Return the [x, y] coordinate for the center point of the cell that contains the specified text.  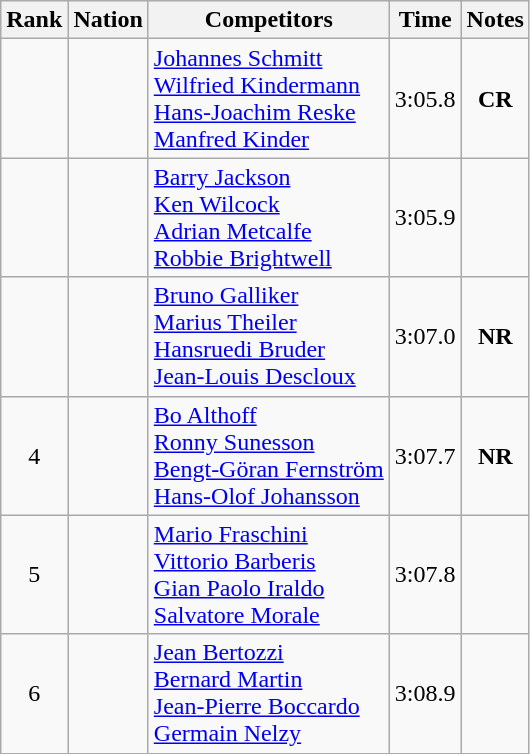
3:05.8 [425, 98]
Jean BertozziBernard MartinJean-Pierre BoccardoGermain Nelzy [268, 694]
Bo AlthoffRonny SunessonBengt-Göran FernströmHans-Olof Johansson [268, 456]
3:07.7 [425, 456]
3:05.9 [425, 218]
Barry JacksonKen WilcockAdrian MetcalfeRobbie Brightwell [268, 218]
Bruno GallikerMarius TheilerHansruedi BruderJean-Louis Descloux [268, 336]
6 [34, 694]
5 [34, 574]
4 [34, 456]
Rank [34, 20]
3:07.0 [425, 336]
Time [425, 20]
Nation [108, 20]
3:07.8 [425, 574]
Mario FraschiniVittorio BarberisGian Paolo IraldoSalvatore Morale [268, 574]
3:08.9 [425, 694]
Competitors [268, 20]
CR [495, 98]
Notes [495, 20]
Johannes SchmittWilfried KindermannHans-Joachim ReskeManfred Kinder [268, 98]
